Scan for the cell matching the given text and deliver its (x, y) coordinate at center. 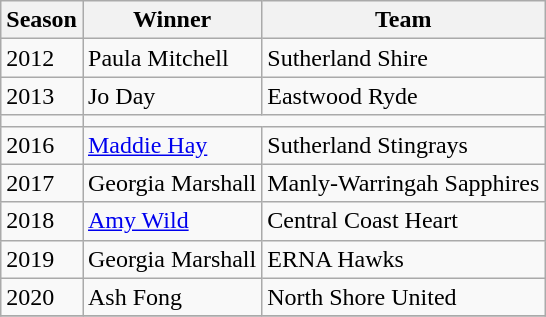
2020 (42, 297)
Winner (172, 20)
2012 (42, 58)
2016 (42, 145)
Jo Day (172, 96)
2013 (42, 96)
2017 (42, 183)
Paula Mitchell (172, 58)
Eastwood Ryde (404, 96)
Sutherland Shire (404, 58)
Ash Fong (172, 297)
Amy Wild (172, 221)
North Shore United (404, 297)
Maddie Hay (172, 145)
2019 (42, 259)
2018 (42, 221)
Central Coast Heart (404, 221)
Manly-Warringah Sapphires (404, 183)
ERNA Hawks (404, 259)
Team (404, 20)
Season (42, 20)
Sutherland Stingrays (404, 145)
